For the text-containing cell, return its midpoint in (x, y) coordinate format. 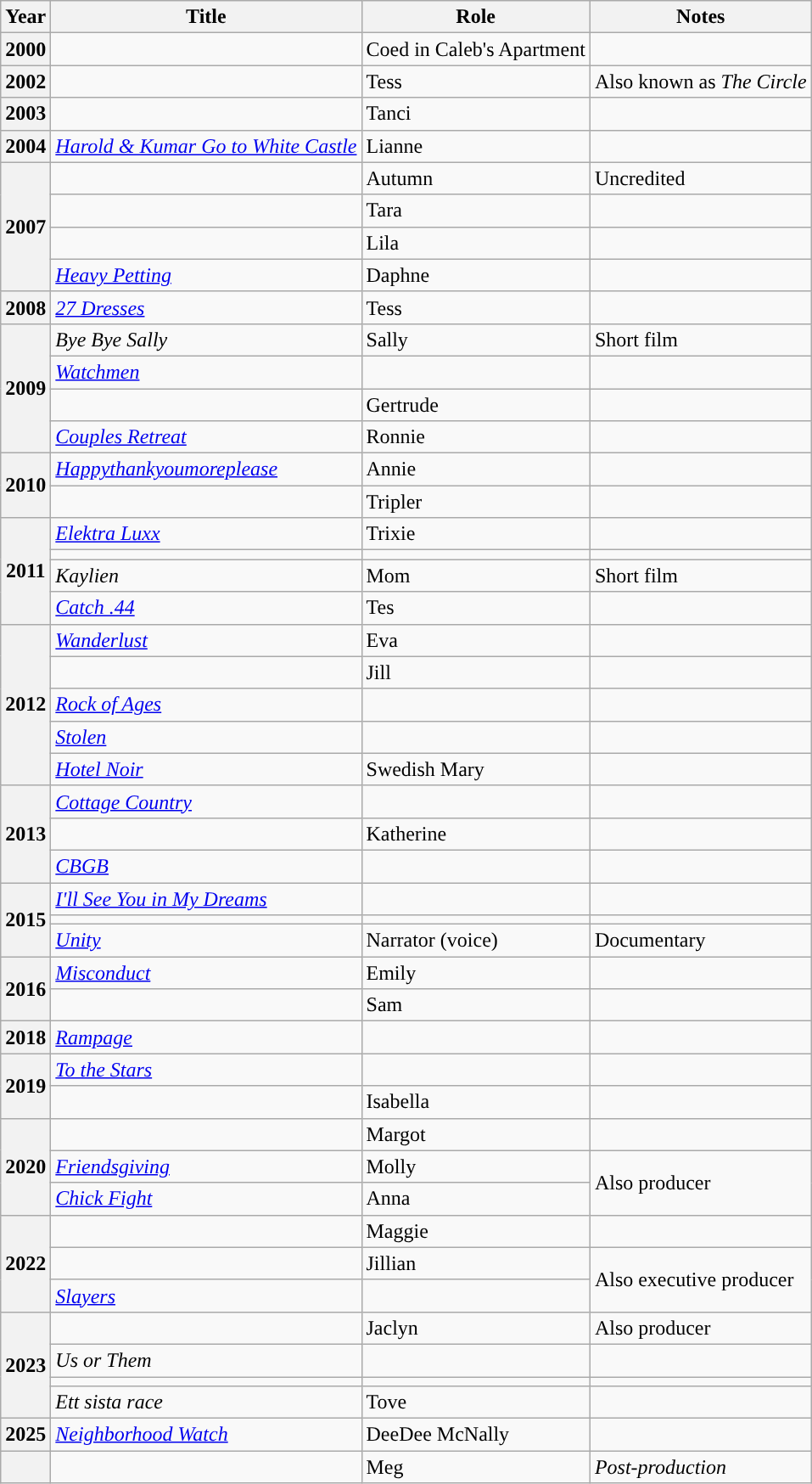
27 Dresses (206, 307)
2012 (25, 705)
2016 (25, 989)
Trixie (475, 534)
Eva (475, 640)
Tes (475, 608)
Emily (475, 973)
Watchmen (206, 372)
2019 (25, 1086)
I'll See You in My Dreams (206, 899)
Heavy Petting (206, 275)
Wanderlust (206, 640)
CBGB (206, 866)
Elektra Luxx (206, 534)
2011 (25, 571)
Also executive producer (701, 1279)
2025 (25, 1435)
Kaylien (206, 576)
To the Stars (206, 1070)
Harold & Kumar Go to White Castle (206, 146)
Rampage (206, 1037)
Sam (475, 1005)
Margot (475, 1134)
2004 (25, 146)
Notes (701, 17)
Hotel Noir (206, 769)
Year (25, 17)
Chick Fight (206, 1199)
Friendsgiving (206, 1166)
Unity (206, 941)
Title (206, 17)
Bye Bye Sally (206, 340)
Rock of Ages (206, 705)
2000 (25, 49)
Jaclyn (475, 1328)
Anna (475, 1199)
Cottage Country (206, 801)
2018 (25, 1037)
Ett sista race (206, 1402)
2022 (25, 1263)
Gertrude (475, 405)
Annie (475, 469)
Catch .44 (206, 608)
Mom (475, 576)
2015 (25, 920)
Uncredited (701, 178)
Documentary (701, 941)
Stolen (206, 737)
Tanci (475, 114)
Lianne (475, 146)
Swedish Mary (475, 769)
Us or Them (206, 1360)
2008 (25, 307)
DeeDee McNally (475, 1435)
Ronnie (475, 437)
2020 (25, 1166)
Lila (475, 243)
Neighborhood Watch (206, 1435)
Misconduct (206, 973)
Jillian (475, 1263)
Tove (475, 1402)
2023 (25, 1365)
2003 (25, 114)
2010 (25, 486)
Tripler (475, 502)
Meg (475, 1467)
Happythankyoumoreplease (206, 469)
Maggie (475, 1231)
Isabella (475, 1102)
Tara (475, 211)
Sally (475, 340)
Also known as The Circle (701, 82)
Couples Retreat (206, 437)
Daphne (475, 275)
Katherine (475, 834)
2009 (25, 388)
Autumn (475, 178)
2007 (25, 227)
Coed in Caleb's Apartment (475, 49)
Role (475, 17)
2002 (25, 82)
Narrator (voice) (475, 941)
Slayers (206, 1296)
2013 (25, 834)
Post-production (701, 1467)
Molly (475, 1166)
Jill (475, 672)
